For the text-containing cell, return its midpoint in (x, y) coordinate format. 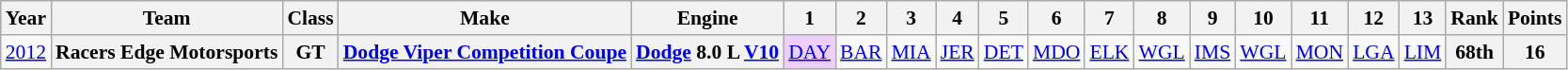
9 (1213, 18)
Racers Edge Motorsports (166, 52)
GT (310, 52)
JER (958, 52)
ELK (1109, 52)
4 (958, 18)
12 (1373, 18)
68th (1475, 52)
MDO (1057, 52)
IMS (1213, 52)
2 (862, 18)
Engine (707, 18)
LGA (1373, 52)
DET (1004, 52)
13 (1423, 18)
Points (1535, 18)
MON (1321, 52)
10 (1262, 18)
8 (1163, 18)
LIM (1423, 52)
Dodge 8.0 L V10 (707, 52)
6 (1057, 18)
MIA (911, 52)
Class (310, 18)
3 (911, 18)
2012 (26, 52)
Make (485, 18)
7 (1109, 18)
16 (1535, 52)
Year (26, 18)
5 (1004, 18)
DAY (809, 52)
Dodge Viper Competition Coupe (485, 52)
11 (1321, 18)
1 (809, 18)
Rank (1475, 18)
BAR (862, 52)
Team (166, 18)
